Determine the [X, Y] coordinate at the center of the cell enclosing the given text.  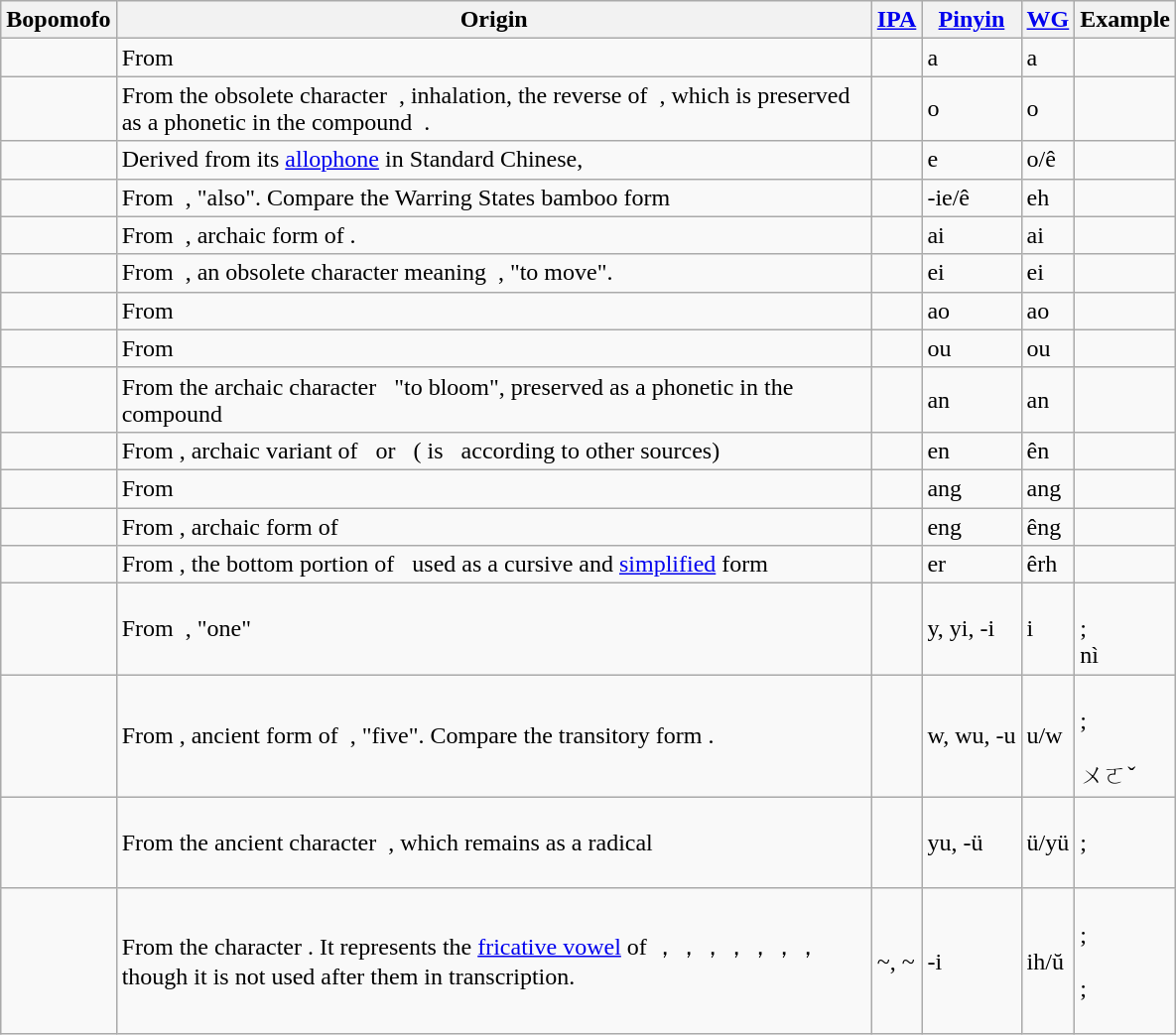
From , "one" [494, 629]
; nì [1125, 629]
ên [1048, 451]
From , archaic form of . [494, 235]
IPA [897, 20]
en [972, 451]
yu, -ü [972, 842]
er [972, 565]
êrh [1048, 565]
Bopomofo [59, 20]
Pinyin [972, 20]
ih/ŭ [1048, 961]
o/ê [1048, 160]
From , archaic form of [494, 527]
From the ancient character , which remains as a radical [494, 842]
-ie/ê [972, 197]
; ; [1125, 961]
ü/yü [1048, 842]
From the character . It represents the fricative vowel of ，，，，，，，though it is not used after them in transcription. [494, 961]
From the obsolete character , inhalation, the reverse of , which is preserved as a phonetic in the compound . [494, 109]
êng [1048, 527]
; ㄨㄛˇ [1125, 736]
From , "also". Compare the Warring States bamboo form [494, 197]
WG [1048, 20]
; [1125, 842]
Origin [494, 20]
Derived from its allophone in Standard Chinese, [494, 160]
From , archaic variant of or ( is according to other sources) [494, 451]
From , the bottom portion of used as a cursive and simplified form [494, 565]
e [972, 160]
i [1048, 629]
y, yi, -i [972, 629]
From , an obsolete character meaning , "to move". [494, 273]
From , ancient form of , "five". Compare the transitory form . [494, 736]
Example [1125, 20]
eng [972, 527]
eh [1048, 197]
w, wu, -u [972, 736]
~, ~ [897, 961]
From the archaic character "to bloom", preserved as a phonetic in the compound [494, 399]
-i [972, 961]
u/w [1048, 736]
